Return [X, Y] of the center of cell containing provided text 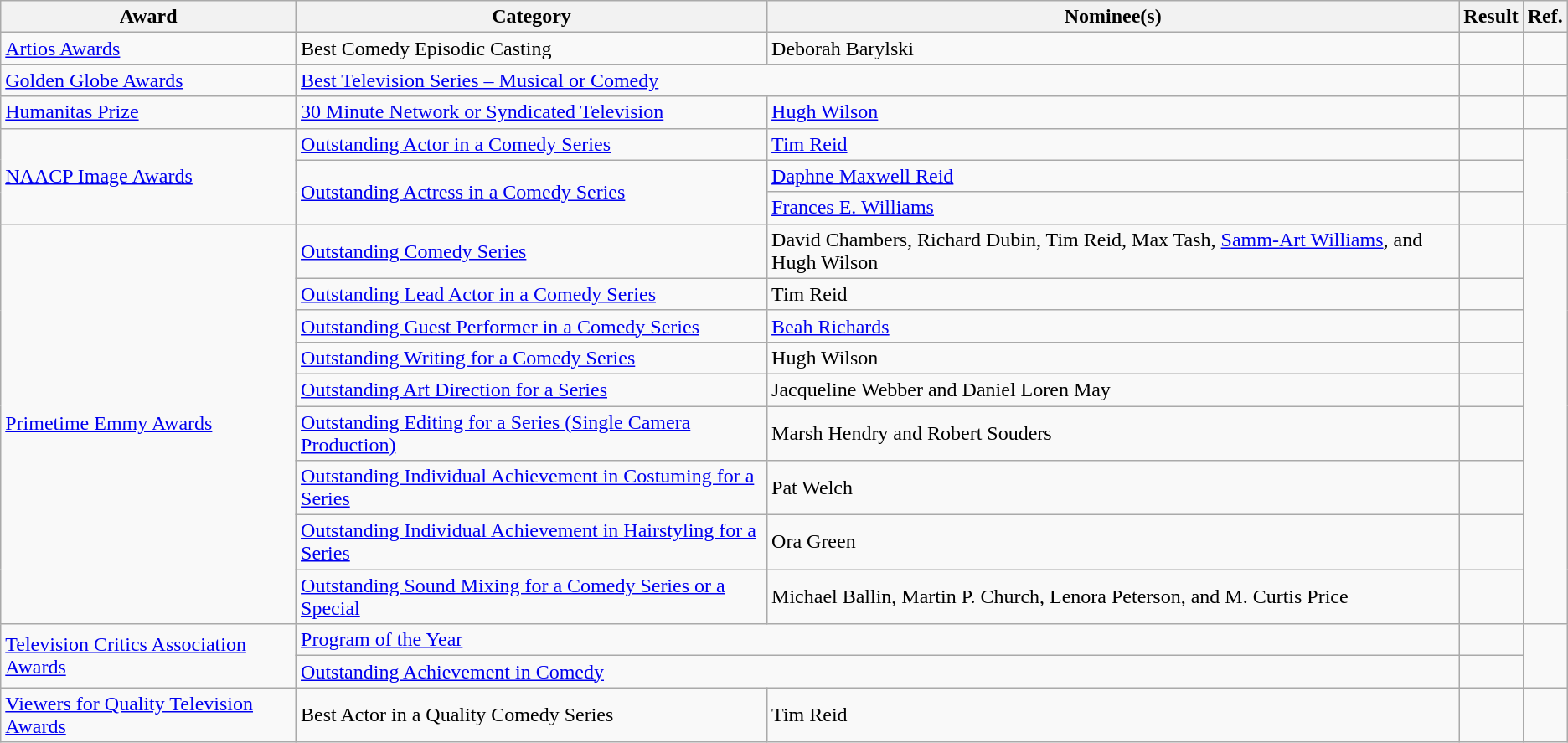
Frances E. Williams [1113, 208]
Outstanding Editing for a Series (Single Camera Production) [532, 432]
Outstanding Achievement in Comedy [878, 672]
Best Television Series – Musical or Comedy [878, 80]
Outstanding Actor in a Comedy Series [532, 144]
Outstanding Art Direction for a Series [532, 390]
Artios Awards [149, 49]
Ref. [1545, 17]
Outstanding Sound Mixing for a Comedy Series or a Special [532, 596]
Outstanding Guest Performer in a Comedy Series [532, 326]
Michael Ballin, Martin P. Church, Lenora Peterson, and M. Curtis Price [1113, 596]
Outstanding Writing for a Comedy Series [532, 358]
Category [532, 17]
Viewers for Quality Television Awards [149, 715]
David Chambers, Richard Dubin, Tim Reid, Max Tash, Samm-Art Williams, and Hugh Wilson [1113, 251]
30 Minute Network or Syndicated Television [532, 112]
Jacqueline Webber and Daniel Loren May [1113, 390]
Ora Green [1113, 543]
Outstanding Actress in a Comedy Series [532, 192]
Television Critics Association Awards [149, 656]
Humanitas Prize [149, 112]
Pat Welch [1113, 488]
Marsh Hendry and Robert Souders [1113, 432]
Daphne Maxwell Reid [1113, 176]
Outstanding Individual Achievement in Hairstyling for a Series [532, 543]
Best Comedy Episodic Casting [532, 49]
Result [1491, 17]
Primetime Emmy Awards [149, 424]
Outstanding Lead Actor in a Comedy Series [532, 294]
Program of the Year [878, 640]
Nominee(s) [1113, 17]
Best Actor in a Quality Comedy Series [532, 715]
Deborah Barylski [1113, 49]
Award [149, 17]
Outstanding Individual Achievement in Costuming for a Series [532, 488]
Outstanding Comedy Series [532, 251]
Golden Globe Awards [149, 80]
Beah Richards [1113, 326]
NAACP Image Awards [149, 176]
